Pinpoint the cell where the given text exists, returning its [x, y] midpoint coordinate. 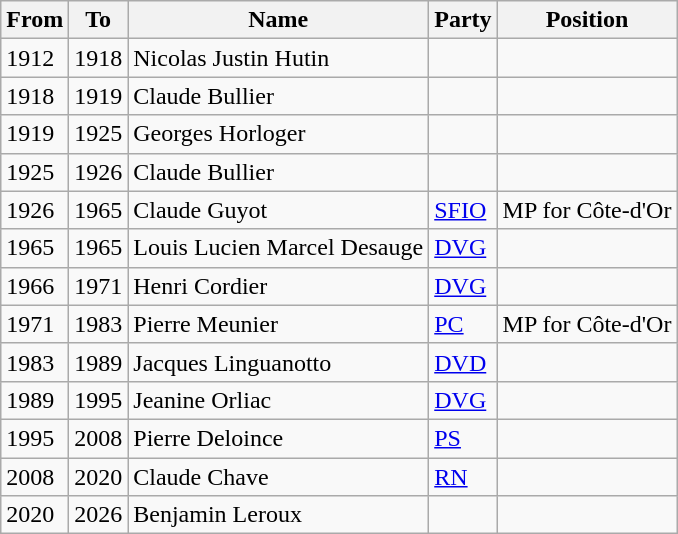
To [98, 20]
Nicolas Justin Hutin [278, 58]
Benjamin Leroux [278, 515]
Henri Cordier [278, 286]
Georges Horloger [278, 134]
Claude Chave [278, 477]
PC [463, 324]
DVD [463, 362]
SFIO [463, 210]
Position [587, 20]
Jeanine Orliac [278, 400]
Louis Lucien Marcel Desauge [278, 248]
Pierre Deloince [278, 438]
From [35, 20]
1912 [35, 58]
Name [278, 20]
Claude Guyot [278, 210]
Jacques Linguanotto [278, 362]
1966 [35, 286]
Party [463, 20]
RN [463, 477]
2026 [98, 515]
PS [463, 438]
Pierre Meunier [278, 324]
